Capture the cell that displays the provided text and extract its [X, Y] central coordinate. 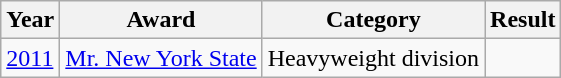
Year [30, 20]
Category [373, 20]
Award [161, 20]
Heavyweight division [373, 58]
Mr. New York State [161, 58]
Result [523, 20]
2011 [30, 58]
